Extract the (x, y) coordinate from the center of the cell holding the provided text.  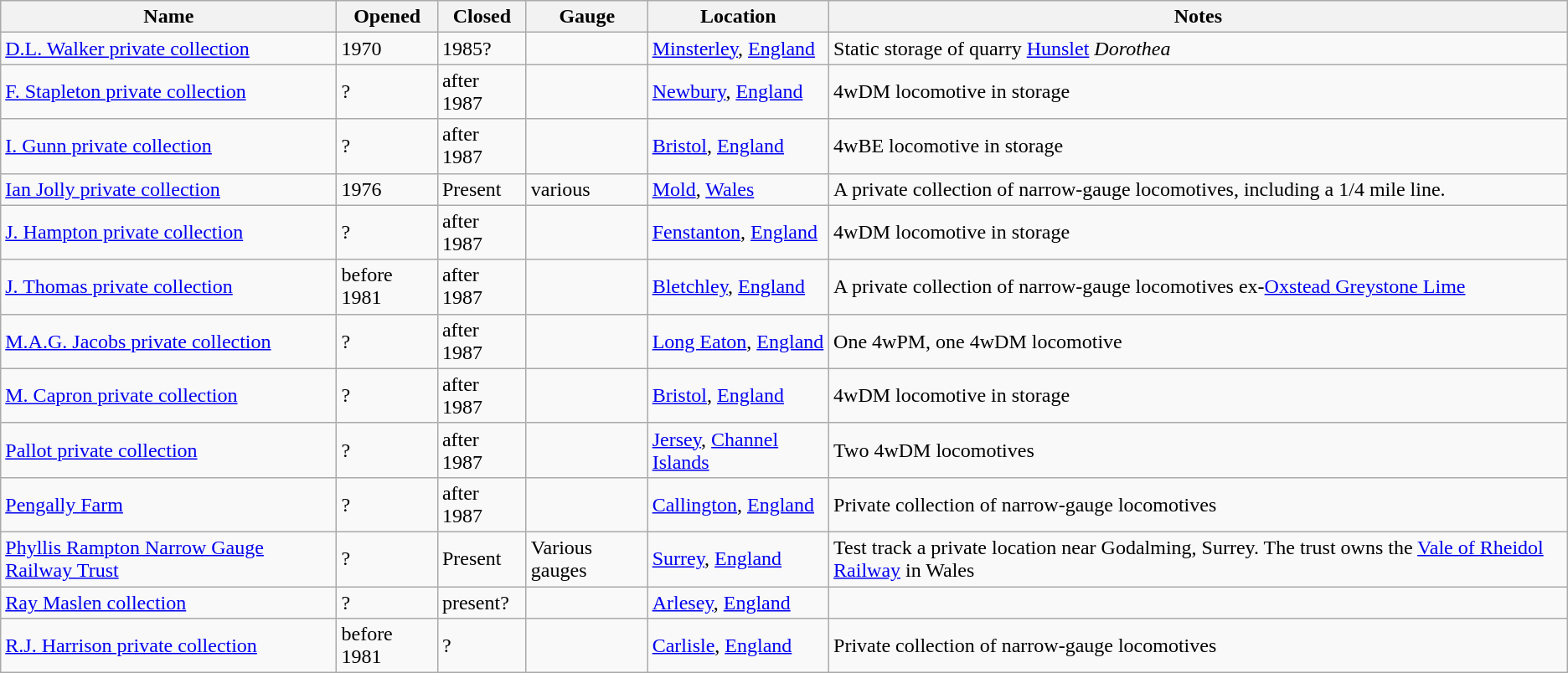
Arlesey, England (738, 602)
Pallot private collection (169, 450)
Ian Jolly private collection (169, 189)
I. Gunn private collection (169, 146)
Ray Maslen collection (169, 602)
Various gauges (586, 559)
Static storage of quarry Hunslet Dorothea (1199, 49)
Location (738, 17)
Minsterley, England (738, 49)
Carlisle, England (738, 646)
J. Hampton private collection (169, 233)
1985? (482, 49)
Newbury, England (738, 92)
Closed (482, 17)
Opened (387, 17)
M. Capron private collection (169, 395)
Notes (1199, 17)
Phyllis Rampton Narrow Gauge Railway Trust (169, 559)
A private collection of narrow-gauge locomotives, including a 1/4 mile line. (1199, 189)
Jersey, Channel Islands (738, 450)
One 4wPM, one 4wDM locomotive (1199, 342)
A private collection of narrow-gauge locomotives ex-Oxstead Greystone Lime (1199, 286)
Name (169, 17)
1976 (387, 189)
Gauge (586, 17)
Long Eaton, England (738, 342)
Pengally Farm (169, 504)
F. Stapleton private collection (169, 92)
4wBE locomotive in storage (1199, 146)
1970 (387, 49)
J. Thomas private collection (169, 286)
Surrey, England (738, 559)
present? (482, 602)
D.L. Walker private collection (169, 49)
Bletchley, England (738, 286)
various (586, 189)
Test track a private location near Godalming, Surrey. The trust owns the Vale of Rheidol Railway in Wales (1199, 559)
Two 4wDM locomotives (1199, 450)
Fenstanton, England (738, 233)
M.A.G. Jacobs private collection (169, 342)
Mold, Wales (738, 189)
Callington, England (738, 504)
R.J. Harrison private collection (169, 646)
